Search for the cell housing the specified text and yield its [X, Y] center coordinate. 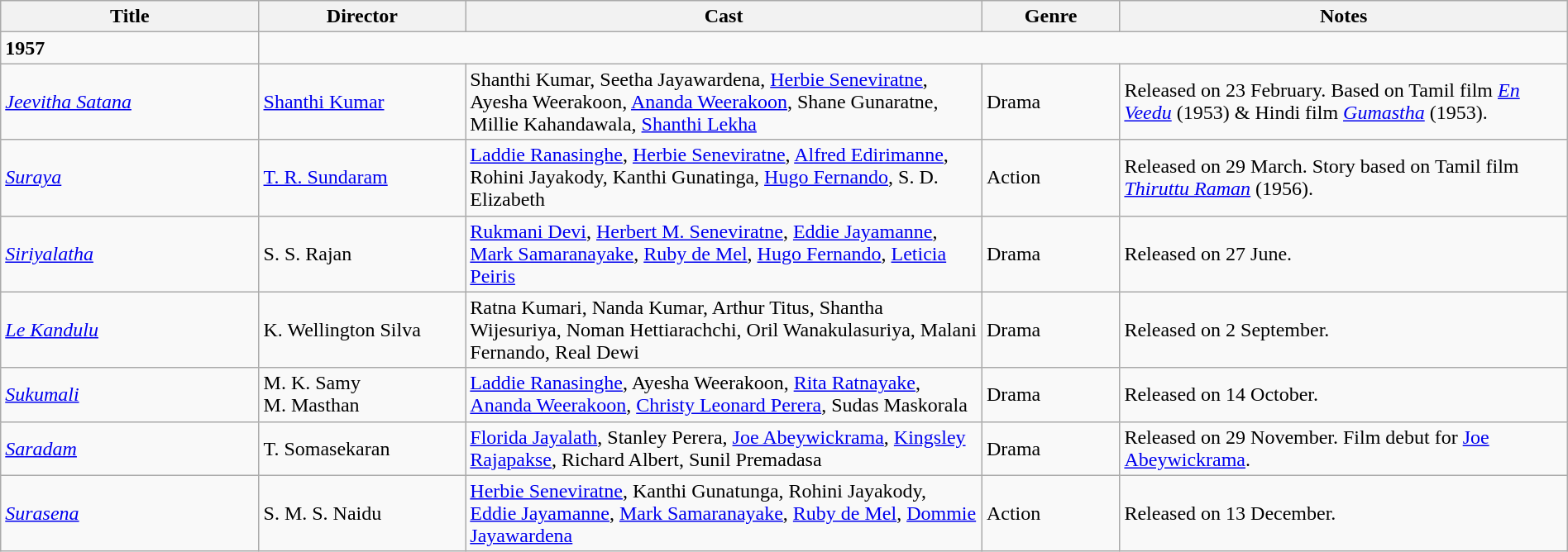
Laddie Ranasinghe, Herbie Seneviratne, Alfred Edirimanne, Rohini Jayakody, Kanthi Gunatinga, Hugo Fernando, S. D. Elizabeth [724, 178]
Le Kandulu [130, 330]
Released on 27 June. [1343, 254]
Released on 29 March. Story based on Tamil film Thiruttu Raman (1956). [1343, 178]
Genre [1050, 17]
Laddie Ranasinghe, Ayesha Weerakoon, Rita Ratnayake, Ananda Weerakoon, Christy Leonard Perera, Sudas Maskorala [724, 395]
Released on 2 September. [1343, 330]
Saradam [130, 448]
Director [362, 17]
Notes [1343, 17]
Released on 13 December. [1343, 513]
Shanthi Kumar, Seetha Jayawardena, Herbie Seneviratne, Ayesha Weerakoon, Ananda Weerakoon, Shane Gunaratne, Millie Kahandawala, Shanthi Lekha [724, 102]
Released on 14 October. [1343, 395]
Florida Jayalath, Stanley Perera, Joe Abeywickrama, Kingsley Rajapakse, Richard Albert, Sunil Premadasa [724, 448]
K. Wellington Silva [362, 330]
S. S. Rajan [362, 254]
Released on 29 November. Film debut for Joe Abeywickrama. [1343, 448]
Rukmani Devi, Herbert M. Seneviratne, Eddie Jayamanne, Mark Samaranayake, Ruby de Mel, Hugo Fernando, Leticia Peiris [724, 254]
Herbie Seneviratne, Kanthi Gunatunga, Rohini Jayakody, Eddie Jayamanne, Mark Samaranayake, Ruby de Mel, Dommie Jayawardena [724, 513]
Title [130, 17]
S. M. S. Naidu [362, 513]
Suraya [130, 178]
T. R. Sundaram [362, 178]
T. Somasekaran [362, 448]
Ratna Kumari, Nanda Kumar, Arthur Titus, Shantha Wijesuriya, Noman Hettiarachchi, Oril Wanakulasuriya, Malani Fernando, Real Dewi [724, 330]
Released on 23 February. Based on Tamil film En Veedu (1953) & Hindi film Gumastha (1953). [1343, 102]
M. K. Samy M. Masthan [362, 395]
Shanthi Kumar [362, 102]
Siriyalatha [130, 254]
Cast [724, 17]
Sukumali [130, 395]
1957 [130, 48]
Surasena [130, 513]
Jeevitha Satana [130, 102]
